Search for the cell housing the specified text and yield its (x, y) center coordinate. 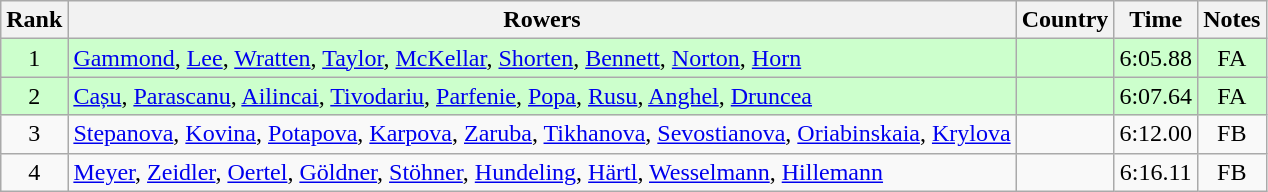
3 (34, 134)
Gammond, Lee, Wratten, Taylor, McKellar, Shorten, Bennett, Norton, Horn (542, 58)
Time (1156, 20)
6:05.88 (1156, 58)
Stepanova, Kovina, Potapova, Karpova, Zaruba, Tikhanova, Sevostianova, Oriabinskaia, Krylova (542, 134)
6:12.00 (1156, 134)
Rank (34, 20)
4 (34, 172)
Notes (1232, 20)
2 (34, 96)
6:07.64 (1156, 96)
Cașu, Parascanu, Ailincai, Tivodariu, Parfenie, Popa, Rusu, Anghel, Druncea (542, 96)
1 (34, 58)
6:16.11 (1156, 172)
Rowers (542, 20)
Country (1065, 20)
Meyer, Zeidler, Oertel, Göldner, Stöhner, Hundeling, Härtl, Wesselmann, Hillemann (542, 172)
